Extract the [X, Y] coordinate from the center of the cell holding the provided text.  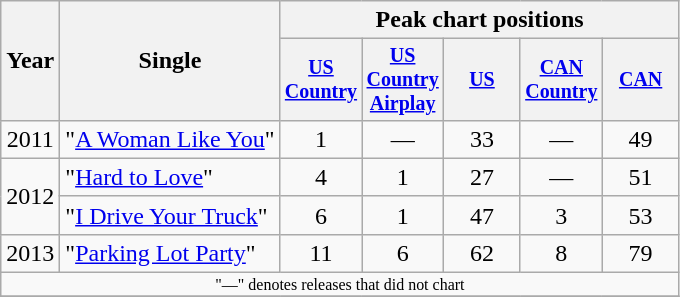
Single [170, 61]
Year [30, 61]
"A Woman Like You" [170, 139]
2013 [30, 253]
51 [640, 177]
27 [482, 177]
3 [561, 215]
11 [321, 253]
"Parking Lot Party" [170, 253]
CAN Country [561, 80]
47 [482, 215]
2012 [30, 196]
2011 [30, 139]
33 [482, 139]
49 [640, 139]
62 [482, 253]
4 [321, 177]
"—" denotes releases that did not chart [340, 285]
"Hard to Love" [170, 177]
CAN [640, 80]
US Country [321, 80]
US Country Airplay [403, 80]
8 [561, 253]
79 [640, 253]
Peak chart positions [480, 20]
US [482, 80]
53 [640, 215]
"I Drive Your Truck" [170, 215]
